For the text-containing cell, return its midpoint in [x, y] coordinate format. 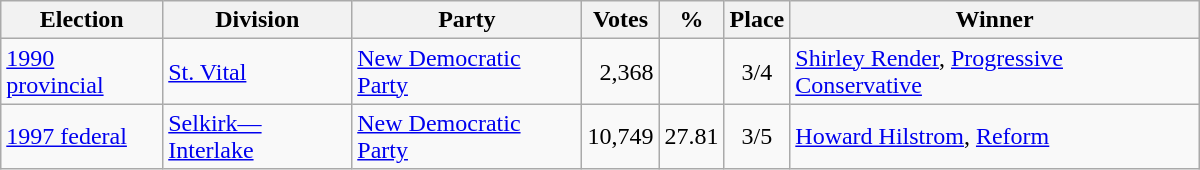
1997 federal [82, 136]
Election [82, 20]
3/5 [757, 136]
Party [467, 20]
% [692, 20]
10,749 [620, 136]
Division [258, 20]
Winner [994, 20]
27.81 [692, 136]
1990 provincial [82, 72]
Selkirk—Interlake [258, 136]
3/4 [757, 72]
Place [757, 20]
2,368 [620, 72]
Votes [620, 20]
Howard Hilstrom, Reform [994, 136]
Shirley Render, Progressive Conservative [994, 72]
St. Vital [258, 72]
